Determine the [x, y] coordinate at the center of the cell enclosing the given text.  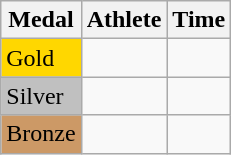
Bronze [41, 134]
Athlete [124, 20]
Silver [41, 96]
Time [199, 20]
Gold [41, 58]
Medal [41, 20]
